Output the (X, Y) coordinate of the center of the cell containing the given text.  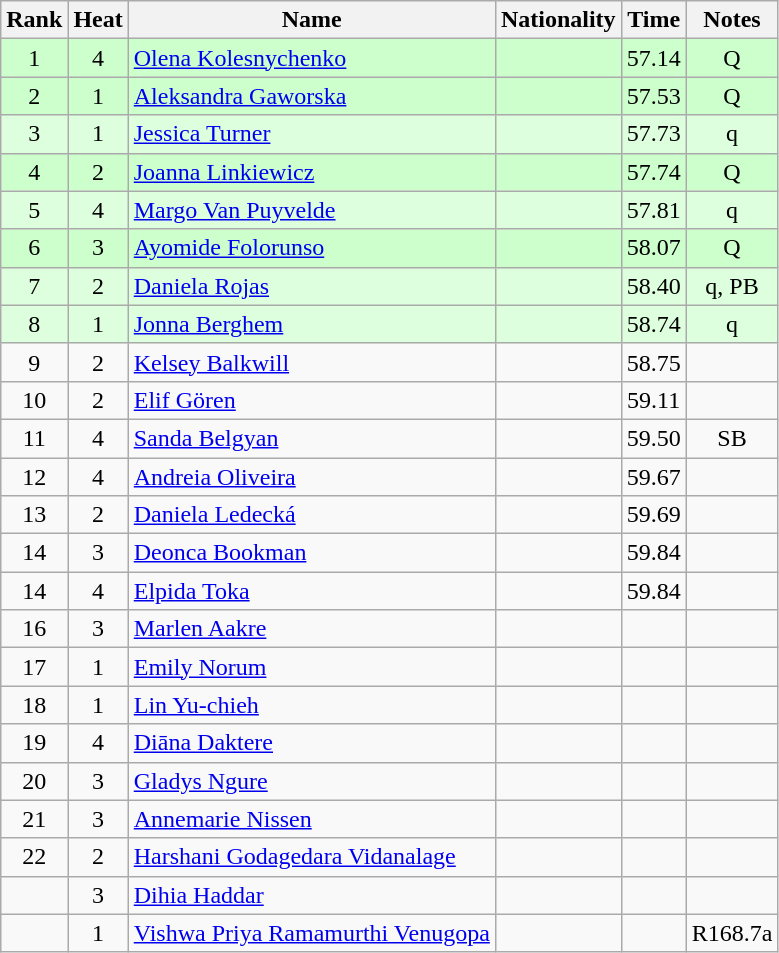
Aleksandra Gaworska (312, 96)
57.53 (654, 96)
7 (34, 286)
57.81 (654, 210)
Annemarie Nissen (312, 819)
Deonca Bookman (312, 553)
57.14 (654, 58)
58.40 (654, 286)
58.07 (654, 248)
59.69 (654, 515)
Ayomide Folorunso (312, 248)
R168.7a (732, 933)
20 (34, 781)
57.73 (654, 134)
Elif Gören (312, 400)
Daniela Ledecká (312, 515)
19 (34, 743)
SB (732, 438)
Time (654, 20)
Jessica Turner (312, 134)
Marlen Aakre (312, 629)
Kelsey Balkwill (312, 362)
16 (34, 629)
Sanda Belgyan (312, 438)
Lin Yu-chieh (312, 705)
q, PB (732, 286)
22 (34, 857)
Diāna Daktere (312, 743)
17 (34, 667)
8 (34, 324)
59.67 (654, 477)
11 (34, 438)
9 (34, 362)
Heat (98, 20)
Name (312, 20)
Rank (34, 20)
10 (34, 400)
58.74 (654, 324)
Elpida Toka (312, 591)
Olena Kolesnychenko (312, 58)
59.50 (654, 438)
12 (34, 477)
Emily Norum (312, 667)
Nationality (558, 20)
Joanna Linkiewicz (312, 172)
Andreia Oliveira (312, 477)
18 (34, 705)
59.11 (654, 400)
Jonna Berghem (312, 324)
Notes (732, 20)
5 (34, 210)
Harshani Godagedara Vidanalage (312, 857)
Gladys Ngure (312, 781)
57.74 (654, 172)
Dihia Haddar (312, 895)
Margo Van Puyvelde (312, 210)
21 (34, 819)
Vishwa Priya Ramamurthi Venugopa (312, 933)
13 (34, 515)
Daniela Rojas (312, 286)
58.75 (654, 362)
6 (34, 248)
